Identify which cell holds the provided text, then report its [x, y] central coordinate. 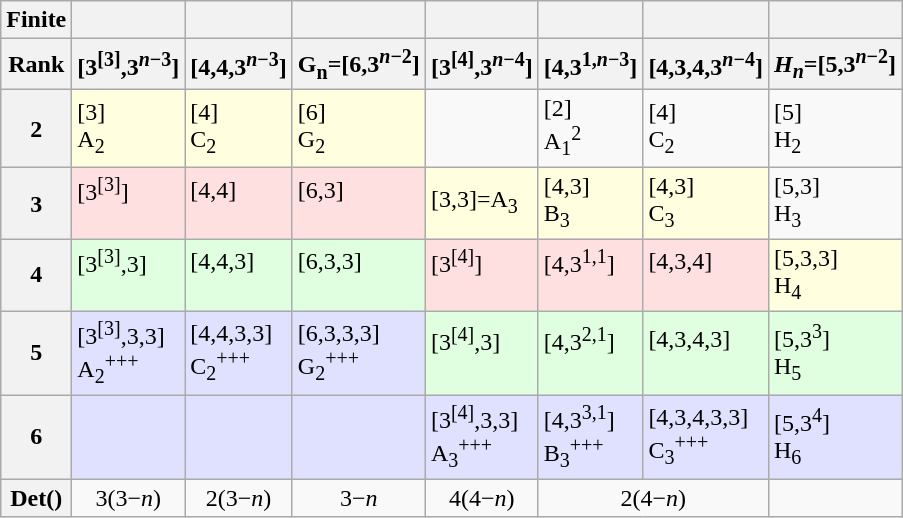
[4,4] [239, 203]
[4,33,1]B3+++ [590, 437]
[3[3],3,3]A2+++ [128, 353]
4(4−n) [482, 498]
[3[4],3] [482, 353]
[4,4,3,3]C2+++ [239, 353]
[4,31,n−3] [590, 64]
3−n [358, 498]
[4,31,1] [590, 275]
[3[3]] [128, 203]
[4,32,1] [590, 353]
[3[3],3n−3] [128, 64]
[5,33]H5 [834, 353]
Gn=[6,3n−2] [358, 64]
[6]G2 [358, 129]
Rank [36, 64]
[5,3]H3 [834, 203]
[4,3,4,3] [706, 353]
[5,34]H6 [834, 437]
Hn=[5,3n−2] [834, 64]
3(3−n) [128, 498]
[3,3]=A3 [482, 203]
3 [36, 203]
[4,4,3] [239, 275]
[4,3,4] [706, 275]
[5]H2 [834, 129]
[5,3,3]H4 [834, 275]
[6,3,3] [358, 275]
[3[3],3] [128, 275]
2 [36, 129]
5 [36, 353]
[6,3,3,3]G2+++ [358, 353]
2(3−n) [239, 498]
[3[4],3,3]A3+++ [482, 437]
[4,3,4,3,3]C3+++ [706, 437]
[4,3]C3 [706, 203]
[4,3]B3 [590, 203]
[6,3] [358, 203]
[4,3,4,3n−4] [706, 64]
[2]A12 [590, 129]
Det() [36, 498]
Finite [36, 20]
4 [36, 275]
[3]A2 [128, 129]
[3[4]] [482, 275]
2(4−n) [653, 498]
[3[4],3n−4] [482, 64]
[4,4,3n−3] [239, 64]
6 [36, 437]
